Identify which cell holds the provided text, then report its [X, Y] central coordinate. 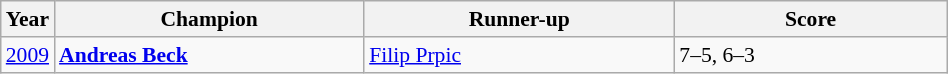
Score [810, 19]
Year [28, 19]
Andreas Beck [209, 55]
2009 [28, 55]
7–5, 6–3 [810, 55]
Champion [209, 19]
Runner-up [519, 19]
Filip Prpic [519, 55]
